Search for the cell housing the specified text and yield its [X, Y] center coordinate. 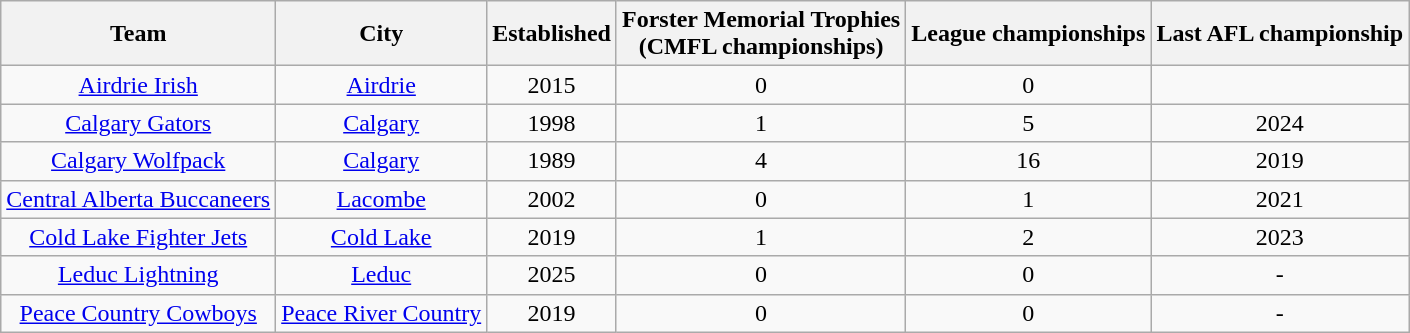
Forster Memorial Trophies(CMFL championships) [760, 34]
Team [138, 34]
4 [760, 161]
Airdrie [382, 85]
Last AFL championship [1280, 34]
Leduc [382, 275]
Airdrie Irish [138, 85]
2002 [552, 199]
Cold Lake Fighter Jets [138, 237]
Lacombe [382, 199]
Central Alberta Buccaneers [138, 199]
2023 [1280, 237]
Leduc Lightning [138, 275]
5 [1028, 123]
League championships [1028, 34]
2021 [1280, 199]
2024 [1280, 123]
1989 [552, 161]
City [382, 34]
2 [1028, 237]
Calgary Gators [138, 123]
Established [552, 34]
2025 [552, 275]
Peace River Country [382, 313]
16 [1028, 161]
1998 [552, 123]
Cold Lake [382, 237]
Peace Country Cowboys [138, 313]
2015 [552, 85]
Calgary Wolfpack [138, 161]
